Determine the (x, y) coordinate at the center of the cell enclosing the given text.  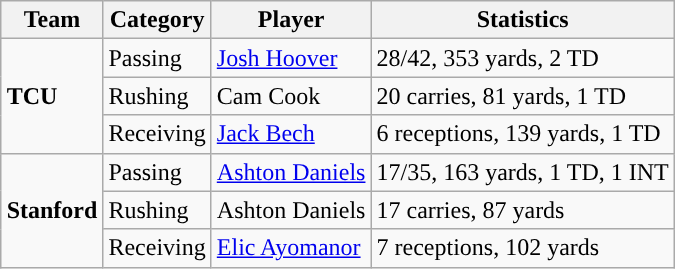
28/42, 353 yards, 2 TD (522, 58)
20 carries, 81 yards, 1 TD (522, 96)
Elic Ayomanor (291, 248)
7 receptions, 102 yards (522, 248)
Stanford (52, 210)
Team (52, 20)
Jack Bech (291, 134)
Player (291, 20)
17/35, 163 yards, 1 TD, 1 INT (522, 172)
Statistics (522, 20)
17 carries, 87 yards (522, 210)
Josh Hoover (291, 58)
Cam Cook (291, 96)
TCU (52, 96)
Category (157, 20)
6 receptions, 139 yards, 1 TD (522, 134)
